Pinpoint the cell where the given text exists, returning its [X, Y] midpoint coordinate. 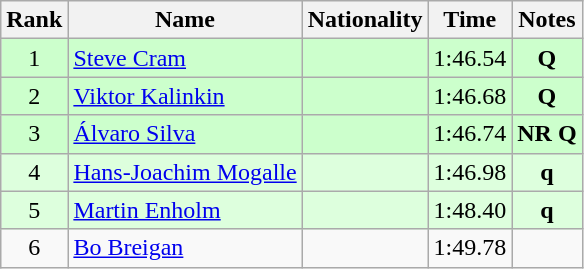
1 [34, 58]
Time [470, 20]
NR Q [547, 134]
6 [34, 248]
Steve Cram [185, 58]
1:46.68 [470, 96]
Martin Enholm [185, 210]
4 [34, 172]
1:48.40 [470, 210]
1:46.54 [470, 58]
Notes [547, 20]
Bo Breigan [185, 248]
3 [34, 134]
1:46.98 [470, 172]
5 [34, 210]
Viktor Kalinkin [185, 96]
Hans-Joachim Mogalle [185, 172]
1:49.78 [470, 248]
Rank [34, 20]
1:46.74 [470, 134]
Álvaro Silva [185, 134]
Name [185, 20]
Nationality [365, 20]
2 [34, 96]
